Extract the [X, Y] coordinate from the center of the cell holding the provided text.  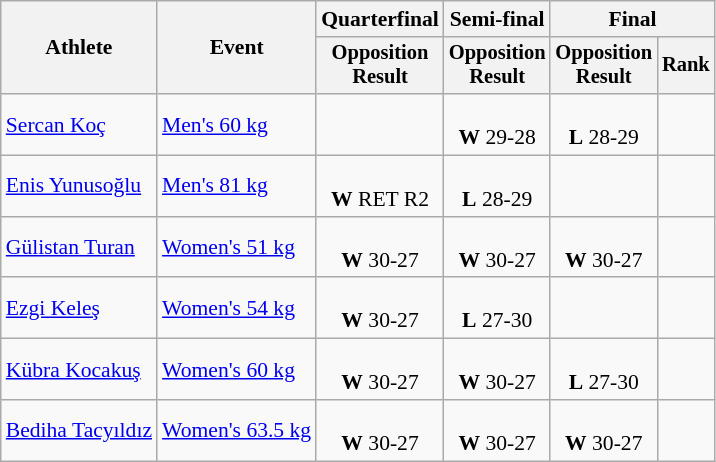
Women's 63.5 kg [236, 430]
Rank [686, 66]
Final [632, 19]
Enis Yunusoğlu [79, 186]
W 29-28 [498, 124]
Men's 81 kg [236, 186]
Ezgi Keleş [79, 308]
Women's 60 kg [236, 370]
Event [236, 48]
Gülistan Turan [79, 248]
Bediha Tacyıldız [79, 430]
Kübra Kocakuş [79, 370]
W RET R2 [380, 186]
Semi-final [498, 19]
Athlete [79, 48]
Sercan Koç [79, 124]
Quarterfinal [380, 19]
Women's 51 kg [236, 248]
Men's 60 kg [236, 124]
Women's 54 kg [236, 308]
